Scan for the cell matching the given text and deliver its (x, y) coordinate at center. 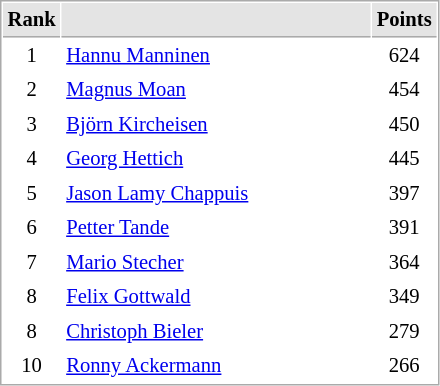
Hannu Manninen (216, 56)
3 (32, 124)
Felix Gottwald (216, 296)
Christoph Bieler (216, 332)
Jason Lamy Chappuis (216, 194)
10 (32, 366)
349 (404, 296)
7 (32, 262)
Mario Stecher (216, 262)
450 (404, 124)
Points (404, 20)
397 (404, 194)
1 (32, 56)
624 (404, 56)
Rank (32, 20)
279 (404, 332)
Björn Kircheisen (216, 124)
266 (404, 366)
4 (32, 158)
2 (32, 90)
391 (404, 228)
Magnus Moan (216, 90)
Petter Tande (216, 228)
6 (32, 228)
Georg Hettich (216, 158)
364 (404, 262)
5 (32, 194)
Ronny Ackermann (216, 366)
454 (404, 90)
445 (404, 158)
